From the cell containing the given text, extract its center point as [X, Y] coordinate. 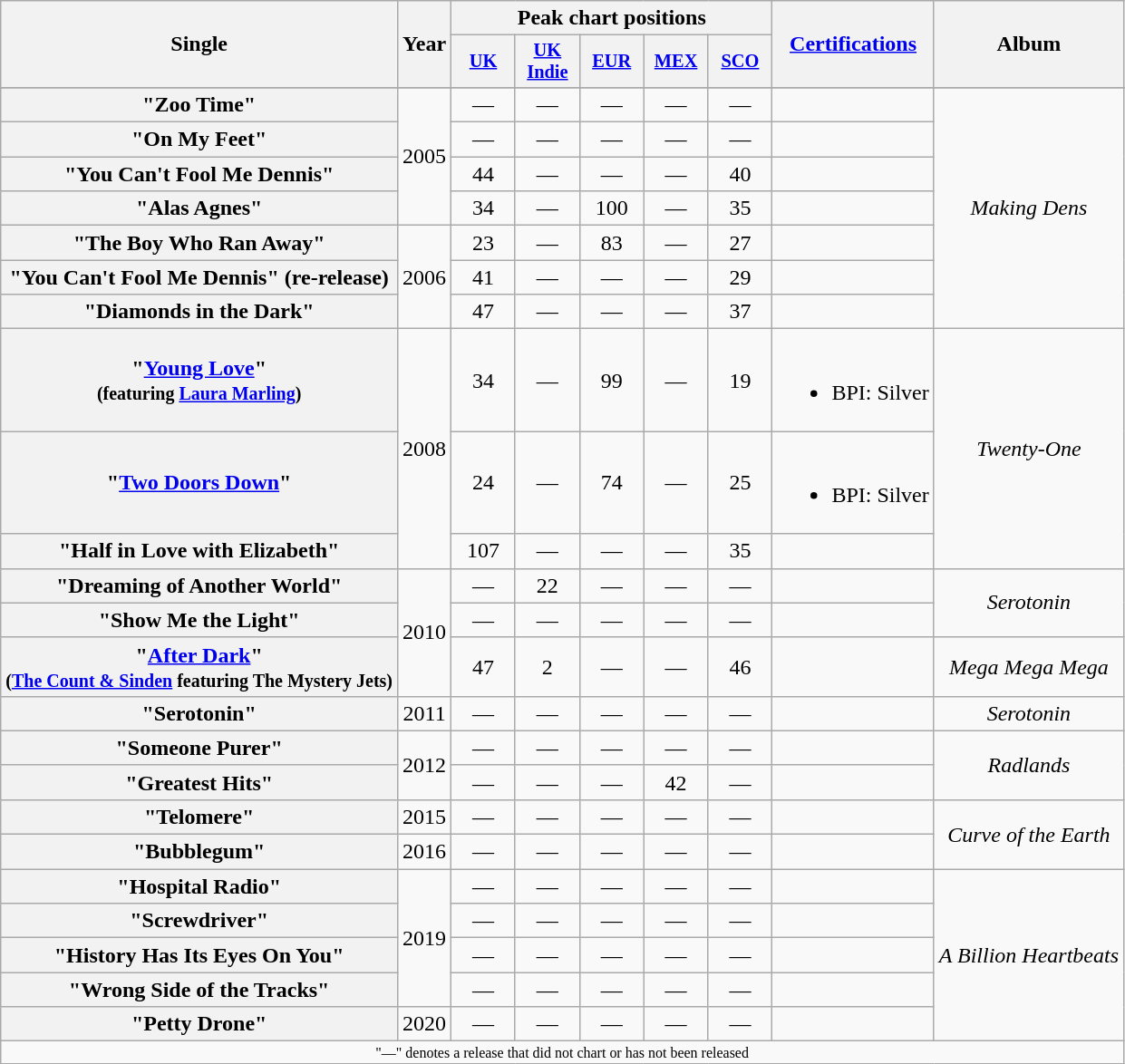
"Show Me the Light" [199, 620]
Radlands [1028, 765]
100 [611, 208]
Single [199, 44]
27 [740, 243]
2015 [424, 817]
MEX [676, 62]
2019 [424, 938]
40 [740, 174]
37 [740, 312]
"Screwdriver" [199, 921]
83 [611, 243]
23 [484, 243]
Peak chart positions [612, 18]
42 [676, 782]
"You Can't Fool Me Dennis" [199, 174]
Curve of the Earth [1028, 834]
24 [484, 482]
UK [484, 62]
19 [740, 381]
44 [484, 174]
UKIndie [548, 62]
Album [1028, 44]
107 [484, 551]
Year [424, 44]
25 [740, 482]
2010 [424, 633]
2 [548, 667]
"After Dark"(The Count & Sinden featuring The Mystery Jets) [199, 667]
"Telomere" [199, 817]
2020 [424, 1024]
SCO [740, 62]
"Hospital Radio" [199, 886]
41 [484, 277]
2006 [424, 277]
"The Boy Who Ran Away" [199, 243]
A Billion Heartbeats [1028, 955]
"—" denotes a release that did not chart or has not been released [562, 1052]
22 [548, 585]
Certifications [853, 44]
"On My Feet" [199, 140]
2008 [424, 449]
"Alas Agnes" [199, 208]
2005 [424, 156]
"Dreaming of Another World" [199, 585]
Mega Mega Mega [1028, 667]
"Young Love"(featuring Laura Marling) [199, 381]
Making Dens [1028, 208]
"Someone Purer" [199, 748]
EUR [611, 62]
Twenty-One [1028, 449]
"Two Doors Down" [199, 482]
46 [740, 667]
2011 [424, 713]
29 [740, 277]
"Diamonds in the Dark" [199, 312]
"Petty Drone" [199, 1024]
2012 [424, 765]
99 [611, 381]
"Half in Love with Elizabeth" [199, 551]
"History Has Its Eyes On You" [199, 955]
"Wrong Side of the Tracks" [199, 990]
"Bubblegum" [199, 852]
"Greatest Hits" [199, 782]
74 [611, 482]
"You Can't Fool Me Dennis" (re-release) [199, 277]
"Zoo Time" [199, 104]
2016 [424, 852]
"Serotonin" [199, 713]
